Pinpoint the cell where the given text exists, returning its [x, y] midpoint coordinate. 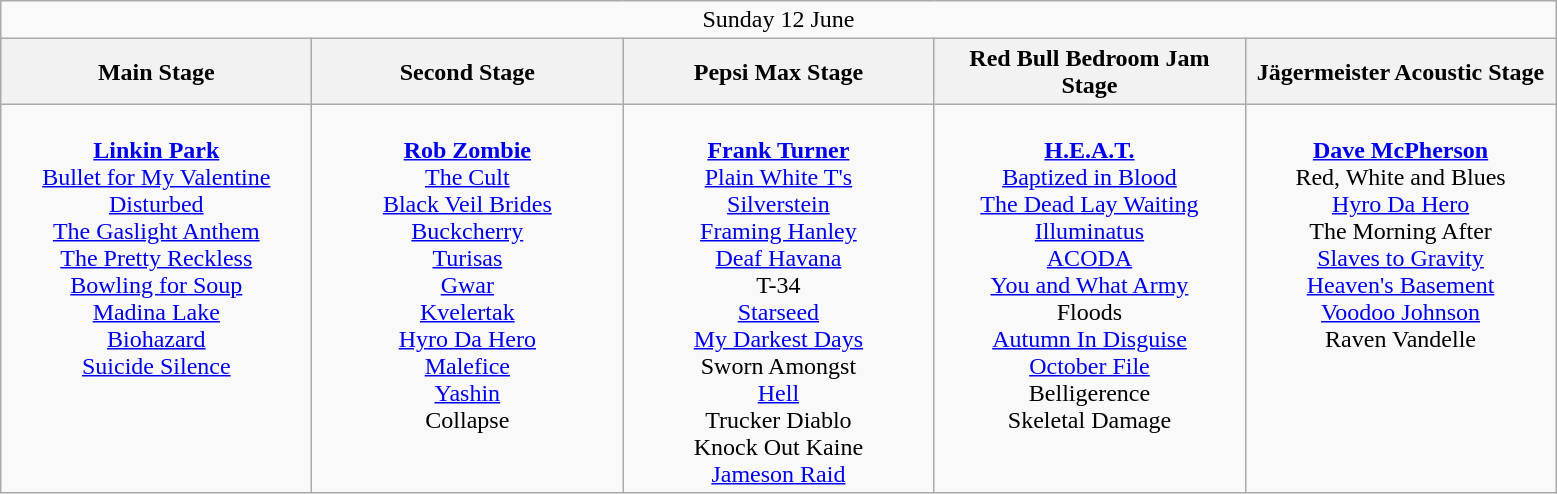
Main Stage [156, 72]
Dave McPherson Red, White and Blues Hyro Da Hero The Morning After Slaves to Gravity Heaven's Basement Voodoo Johnson Raven Vandelle [1400, 298]
Rob Zombie The Cult Black Veil Brides Buckcherry Turisas Gwar Kvelertak Hyro Da Hero Malefice Yashin Collapse [468, 298]
Sunday 12 June [778, 20]
Jägermeister Acoustic Stage [1400, 72]
Second Stage [468, 72]
Pepsi Max Stage [778, 72]
Red Bull Bedroom Jam Stage [1090, 72]
Linkin Park Bullet for My Valentine Disturbed The Gaslight Anthem The Pretty Reckless Bowling for Soup Madina Lake Biohazard Suicide Silence [156, 298]
